Output the (x, y) coordinate of the center of the cell containing the given text.  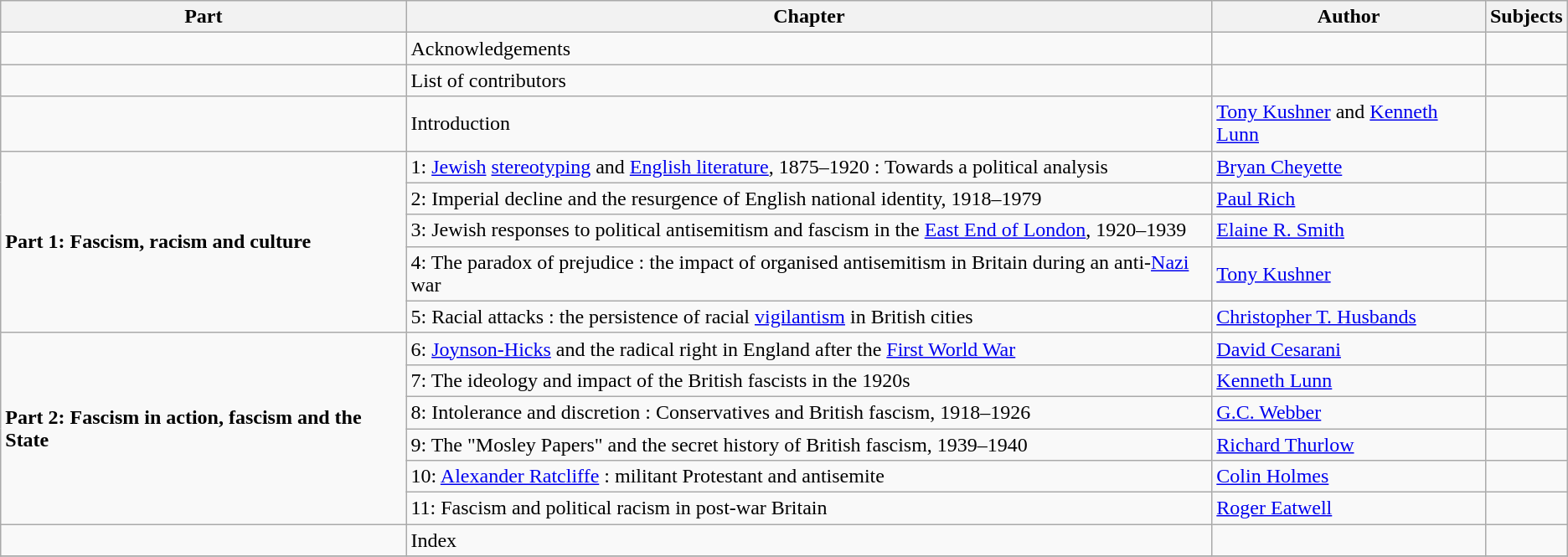
G.C. Webber (1349, 412)
Roger Eatwell (1349, 508)
Elaine R. Smith (1349, 230)
10: Alexander Ratcliffe : militant Protestant and antisemite (809, 477)
7: The ideology and impact of the British fascists in the 1920s (809, 380)
9: The "Mosley Papers" and the secret history of British fascism, 1939–1940 (809, 445)
Colin Holmes (1349, 477)
Tony Kushner and Kenneth Lunn (1349, 124)
Introduction (809, 124)
3: Jewish responses to political antisemitism and fascism in the East End of London, 1920–1939 (809, 230)
List of contributors (809, 80)
Chapter (809, 17)
Subjects (1526, 17)
4: The paradox of prejudice : the impact of organised antisemitism in Britain during an anti-Nazi war (809, 273)
Kenneth Lunn (1349, 380)
2: Imperial decline and the resurgence of English national identity, 1918–1979 (809, 199)
Tony Kushner (1349, 273)
Christopher T. Husbands (1349, 317)
Index (809, 540)
Part (204, 17)
8: Intolerance and discretion : Conservatives and British fascism, 1918–1926 (809, 412)
Acknowledgements (809, 49)
Author (1349, 17)
Richard Thurlow (1349, 445)
Part 1: Fascism, racism and culture (204, 241)
Paul Rich (1349, 199)
1: Jewish stereotyping and English literature, 1875–1920 : Towards a political analysis (809, 167)
6: Joynson-Hicks and the radical right in England after the First World War (809, 348)
David Cesarani (1349, 348)
5: Racial attacks : the persistence of racial vigilantism in British cities (809, 317)
Part 2: Fascism in action, fascism and the State (204, 428)
Bryan Cheyette (1349, 167)
11: Fascism and political racism in post-war Britain (809, 508)
